Return the (X, Y) coordinate for the center point of the cell that contains the specified text.  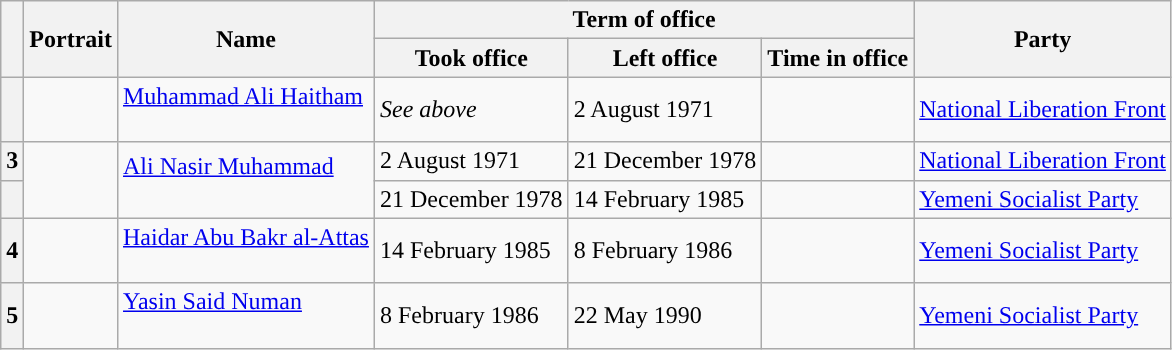
Portrait (71, 39)
3 (12, 161)
Yasin Said Numan (246, 316)
22 May 1990 (665, 316)
Took office (471, 58)
Muhammad Ali Haitham (246, 110)
Left office (665, 58)
See above (471, 110)
Haidar Abu Bakr al-Attas (246, 250)
Ali Nasir Muhammad (246, 180)
Term of office (644, 20)
Party (1043, 39)
Name (246, 39)
4 (12, 250)
5 (12, 316)
Time in office (838, 58)
